For the text-containing cell, return its midpoint in [x, y] coordinate format. 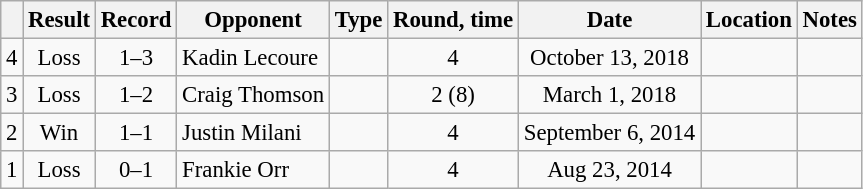
1–2 [136, 95]
Justin Milani [254, 133]
Round, time [454, 20]
Notes [830, 20]
2 (8) [454, 95]
October 13, 2018 [609, 58]
Type [358, 20]
Aug 23, 2014 [609, 170]
Craig Thomson [254, 95]
Kadin Lecoure [254, 58]
Record [136, 20]
Date [609, 20]
Frankie Orr [254, 170]
1–3 [136, 58]
2 [12, 133]
Opponent [254, 20]
0–1 [136, 170]
March 1, 2018 [609, 95]
1–1 [136, 133]
1 [12, 170]
Result [60, 20]
Location [750, 20]
Win [60, 133]
September 6, 2014 [609, 133]
3 [12, 95]
